Return the [x, y] coordinate for the center point of the cell that contains the specified text.  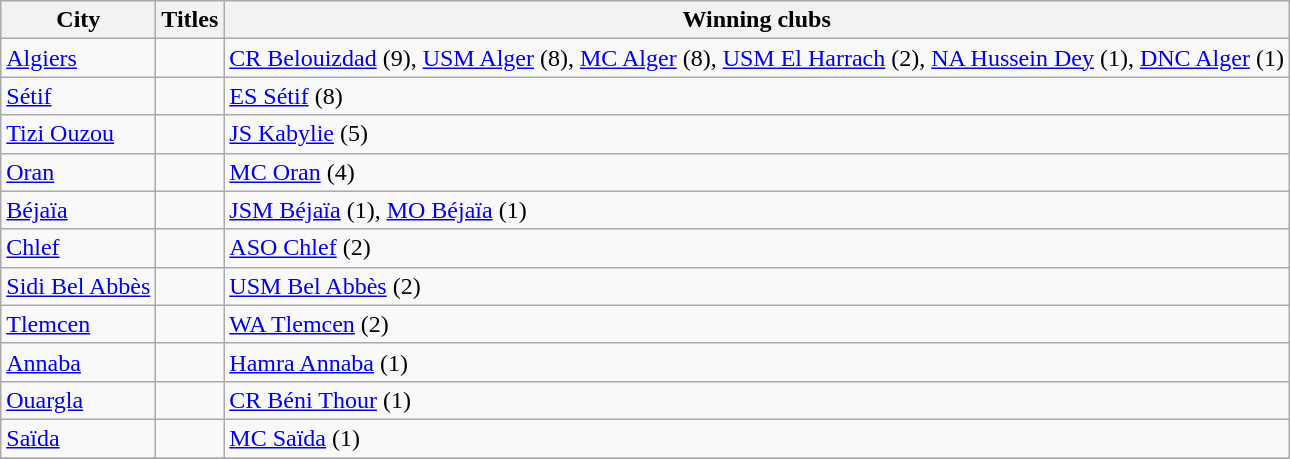
ES Sétif (8) [757, 96]
USM Bel Abbès (2) [757, 286]
Chlef [78, 248]
MC Oran (4) [757, 172]
ASO Chlef (2) [757, 248]
Ouargla [78, 400]
Algiers [78, 58]
CR Belouizdad (9), USM Alger (8), MC Alger (8), USM El Harrach (2), NA Hussein Dey (1), DNC Alger (1) [757, 58]
Oran [78, 172]
CR Béni Thour (1) [757, 400]
Winning clubs [757, 20]
Sétif [78, 96]
City [78, 20]
JS Kabylie (5) [757, 134]
Titles [190, 20]
Annaba [78, 362]
Sidi Bel Abbès [78, 286]
WA Tlemcen (2) [757, 324]
MC Saïda (1) [757, 438]
JSM Béjaïa (1), MO Béjaïa (1) [757, 210]
Tlemcen [78, 324]
Saïda [78, 438]
Béjaïa [78, 210]
Hamra Annaba (1) [757, 362]
Tizi Ouzou [78, 134]
